Detect which cell encompasses the target text, then output its [x, y] center coordinate. 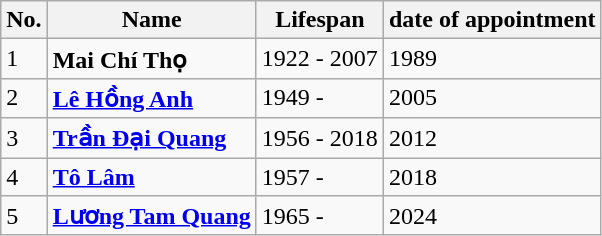
1 [24, 59]
Name [152, 20]
Lương Tam Quang [152, 216]
5 [24, 216]
2018 [492, 177]
1965 - [320, 216]
No. [24, 20]
1949 - [320, 98]
date of appointment [492, 20]
2024 [492, 216]
1989 [492, 59]
Lifespan [320, 20]
Mai Chí Thọ [152, 59]
Trần Đại Quang [152, 138]
Lê Hồng Anh [152, 98]
1957 - [320, 177]
3 [24, 138]
2012 [492, 138]
1922 - 2007 [320, 59]
1956 - 2018 [320, 138]
2005 [492, 98]
4 [24, 177]
Tô Lâm [152, 177]
2 [24, 98]
